Locate the cell with the specified text and output its [X, Y] center coordinate. 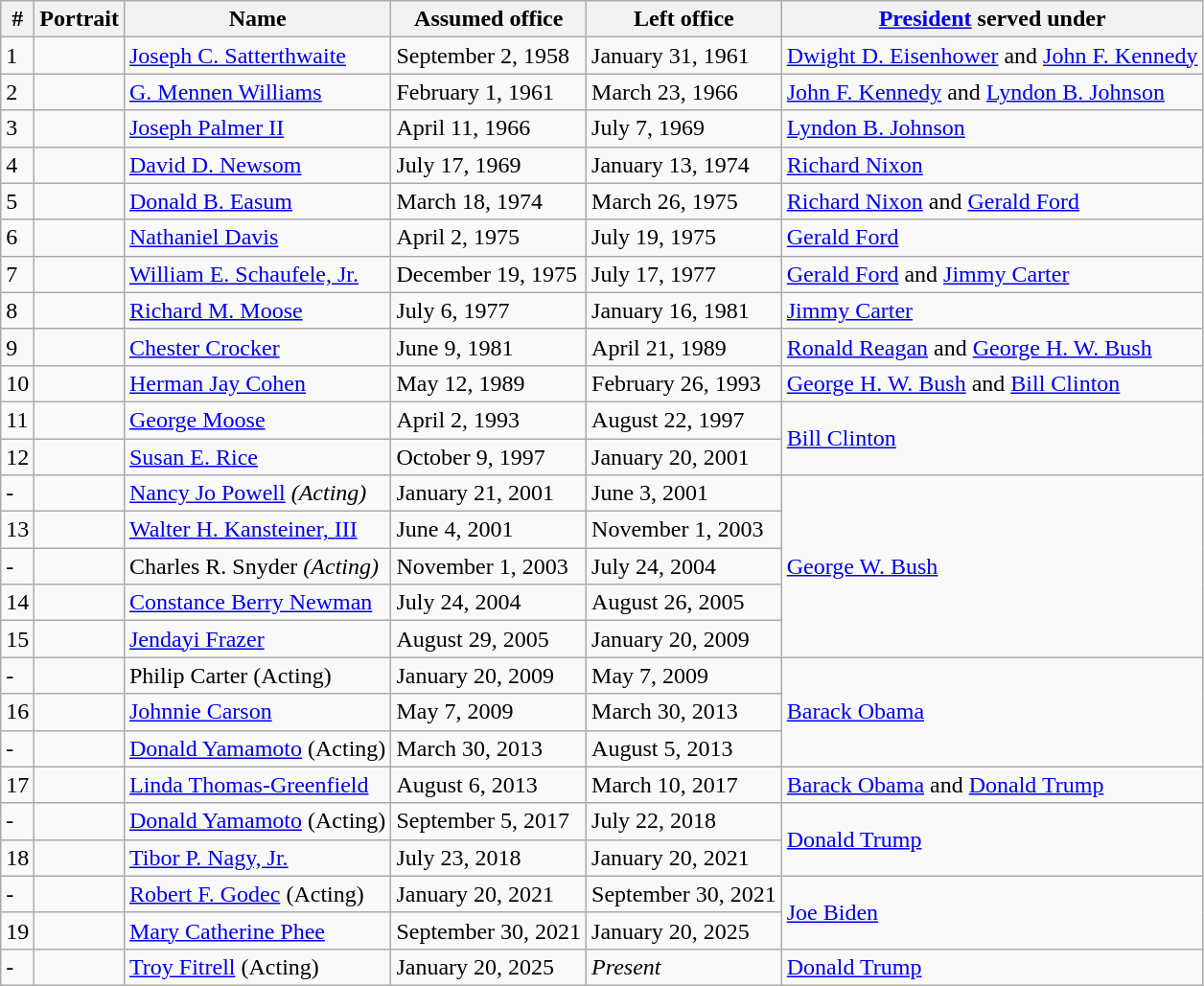
May 12, 1989 [489, 383]
2 [17, 92]
July 7, 1969 [684, 128]
3 [17, 128]
Susan E. Rice [257, 457]
13 [17, 530]
August 5, 2013 [684, 748]
Ronald Reagan and George H. W. Bush [992, 347]
# [17, 19]
February 26, 1993 [684, 383]
4 [17, 165]
Joseph C. Satterthwaite [257, 56]
Richard Nixon [992, 165]
John F. Kennedy and Lyndon B. Johnson [992, 92]
April 2, 1975 [489, 238]
Mary Catherine Phee [257, 930]
Lyndon B. Johnson [992, 128]
William E. Schaufele, Jr. [257, 274]
Richard M. Moose [257, 310]
Nathaniel Davis [257, 238]
April 11, 1966 [489, 128]
July 6, 1977 [489, 310]
January 31, 1961 [684, 56]
July 23, 2018 [489, 858]
June 3, 2001 [684, 493]
16 [17, 712]
Joe Biden [992, 912]
September 5, 2017 [489, 821]
George W. Bush [992, 566]
17 [17, 785]
Gerald Ford and Jimmy Carter [992, 274]
Dwight D. Eisenhower and John F. Kennedy [992, 56]
David D. Newsom [257, 165]
Tibor P. Nagy, Jr. [257, 858]
Barack Obama [992, 712]
March 18, 1974 [489, 201]
Robert F. Godec (Acting) [257, 894]
July 17, 1969 [489, 165]
December 19, 1975 [489, 274]
July 19, 1975 [684, 238]
June 9, 1981 [489, 347]
Present [684, 967]
14 [17, 603]
9 [17, 347]
Gerald Ford [992, 238]
August 6, 2013 [489, 785]
George H. W. Bush and Bill Clinton [992, 383]
George Moose [257, 420]
Johnnie Carson [257, 712]
Joseph Palmer II [257, 128]
April 2, 1993 [489, 420]
Bill Clinton [992, 438]
February 1, 1961 [489, 92]
8 [17, 310]
Chester Crocker [257, 347]
July 17, 1977 [684, 274]
January 16, 1981 [684, 310]
G. Mennen Williams [257, 92]
Troy Fitrell (Acting) [257, 967]
1 [17, 56]
6 [17, 238]
19 [17, 930]
Linda Thomas-Greenfield [257, 785]
October 9, 1997 [489, 457]
January 20, 2001 [684, 457]
5 [17, 201]
Assumed office [489, 19]
August 22, 1997 [684, 420]
Philip Carter (Acting) [257, 676]
18 [17, 858]
Donald B. Easum [257, 201]
Name [257, 19]
March 10, 2017 [684, 785]
January 13, 1974 [684, 165]
March 23, 1966 [684, 92]
Walter H. Kansteiner, III [257, 530]
June 4, 2001 [489, 530]
Richard Nixon and Gerald Ford [992, 201]
15 [17, 639]
Nancy Jo Powell (Acting) [257, 493]
April 21, 1989 [684, 347]
Left office [684, 19]
Jimmy Carter [992, 310]
11 [17, 420]
August 29, 2005 [489, 639]
10 [17, 383]
7 [17, 274]
Constance Berry Newman [257, 603]
President served under [992, 19]
March 26, 1975 [684, 201]
Barack Obama and Donald Trump [992, 785]
Portrait [80, 19]
Jendayi Frazer [257, 639]
September 2, 1958 [489, 56]
Herman Jay Cohen [257, 383]
Charles R. Snyder (Acting) [257, 566]
August 26, 2005 [684, 603]
January 21, 2001 [489, 493]
July 22, 2018 [684, 821]
12 [17, 457]
